Return the [x, y] coordinate for the center point of the cell that contains the specified text.  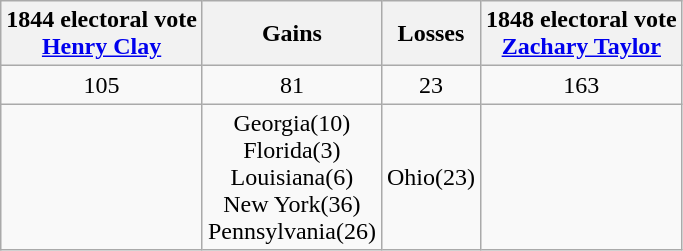
1848 electoral voteZachary Taylor [581, 34]
Losses [430, 34]
Gains [292, 34]
Georgia(10)Florida(3)Louisiana(6)New York(36)Pennsylvania(26) [292, 177]
81 [292, 85]
1844 electoral voteHenry Clay [102, 34]
Ohio(23) [430, 177]
23 [430, 85]
163 [581, 85]
105 [102, 85]
